Extract the (X, Y) coordinate from the center of the cell holding the provided text.  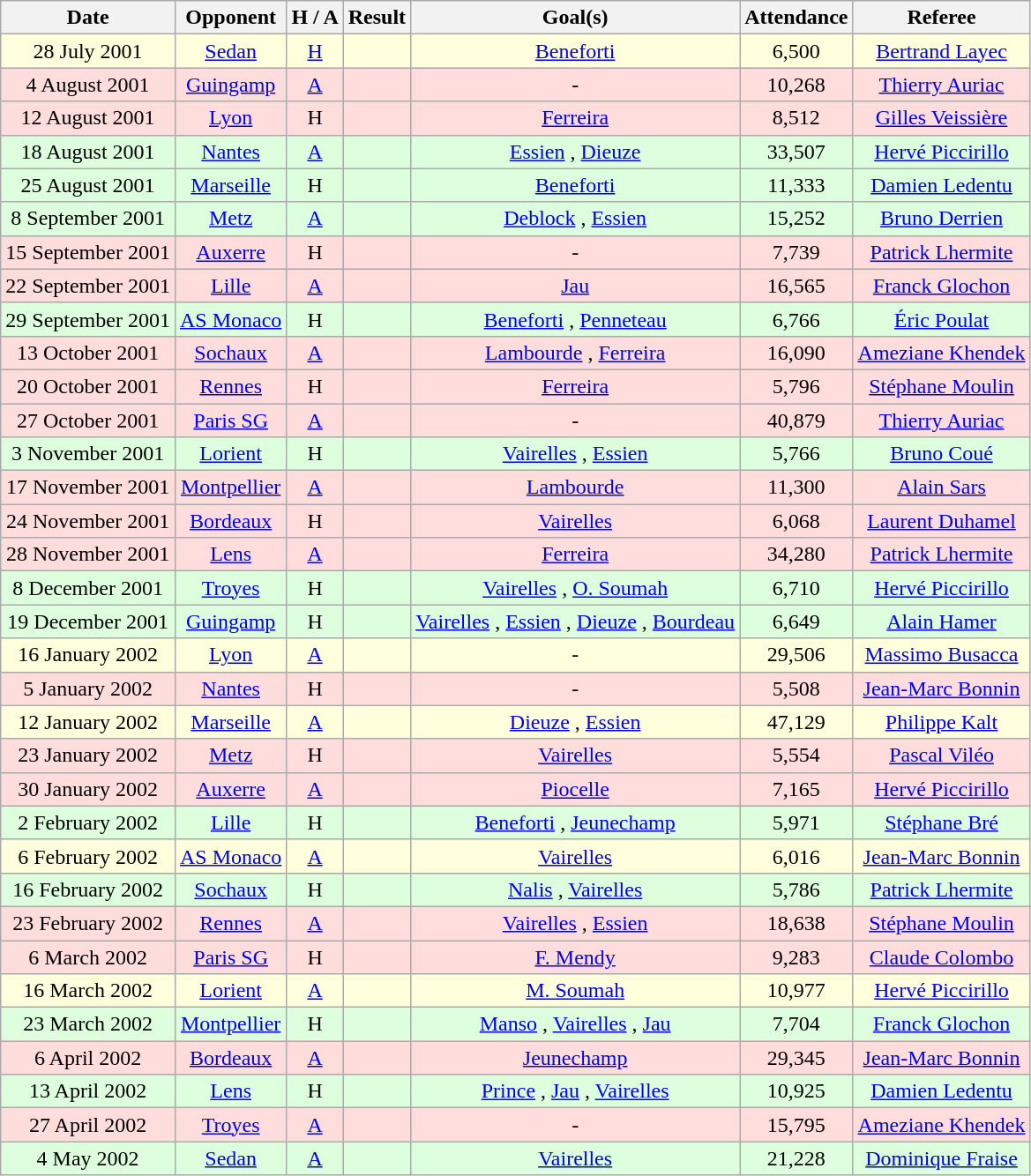
5,786 (796, 889)
29,506 (796, 655)
21,228 (796, 1158)
Gilles Veissière (942, 118)
6,710 (796, 588)
Attendance (796, 18)
3 November 2001 (88, 454)
10,977 (796, 991)
6 March 2002 (88, 956)
10,268 (796, 85)
Lambourde , Ferreira (575, 353)
10,925 (796, 1091)
Result (377, 18)
5,554 (796, 755)
8 December 2001 (88, 588)
7,739 (796, 252)
Manso , Vairelles , Jau (575, 1024)
15,252 (796, 219)
F. Mendy (575, 956)
47,129 (796, 722)
H / A (315, 18)
6,016 (796, 856)
Philippe Kalt (942, 722)
29 September 2001 (88, 319)
23 March 2002 (88, 1024)
16 January 2002 (88, 655)
40,879 (796, 421)
5,971 (796, 822)
Goal(s) (575, 18)
Dieuze , Essien (575, 722)
12 August 2001 (88, 118)
Alain Sars (942, 488)
16 March 2002 (88, 991)
27 October 2001 (88, 421)
23 January 2002 (88, 755)
4 August 2001 (88, 85)
27 April 2002 (88, 1125)
5,508 (796, 688)
Nalis , Vairelles (575, 889)
6 April 2002 (88, 1058)
16,565 (796, 286)
6,766 (796, 319)
2 February 2002 (88, 822)
5 January 2002 (88, 688)
Vairelles , O. Soumah (575, 588)
25 August 2001 (88, 185)
13 October 2001 (88, 353)
4 May 2002 (88, 1158)
Bertrand Layec (942, 51)
Stéphane Bré (942, 822)
8 September 2001 (88, 219)
6 February 2002 (88, 856)
Deblock , Essien (575, 219)
Beneforti , Penneteau (575, 319)
16,090 (796, 353)
23 February 2002 (88, 923)
9,283 (796, 956)
28 November 2001 (88, 555)
6,649 (796, 621)
Massimo Busacca (942, 655)
28 July 2001 (88, 51)
33,507 (796, 152)
17 November 2001 (88, 488)
13 April 2002 (88, 1091)
15 September 2001 (88, 252)
Referee (942, 18)
Claude Colombo (942, 956)
24 November 2001 (88, 521)
8,512 (796, 118)
6,500 (796, 51)
18 August 2001 (88, 152)
Bruno Coué (942, 454)
M. Soumah (575, 991)
Alain Hamer (942, 621)
5,766 (796, 454)
12 January 2002 (88, 722)
19 December 2001 (88, 621)
Jau (575, 286)
29,345 (796, 1058)
Vairelles , Essien , Dieuze , Bourdeau (575, 621)
Lambourde (575, 488)
11,333 (796, 185)
7,165 (796, 789)
6,068 (796, 521)
18,638 (796, 923)
Beneforti , Jeunechamp (575, 822)
Bruno Derrien (942, 219)
Dominique Fraise (942, 1158)
Piocelle (575, 789)
30 January 2002 (88, 789)
34,280 (796, 555)
Éric Poulat (942, 319)
Essien , Dieuze (575, 152)
7,704 (796, 1024)
Prince , Jau , Vairelles (575, 1091)
Date (88, 18)
22 September 2001 (88, 286)
16 February 2002 (88, 889)
Opponent (230, 18)
15,795 (796, 1125)
20 October 2001 (88, 386)
Pascal Viléo (942, 755)
11,300 (796, 488)
Jeunechamp (575, 1058)
Laurent Duhamel (942, 521)
5,796 (796, 386)
